Pinpoint the cell where the given text exists, returning its (x, y) midpoint coordinate. 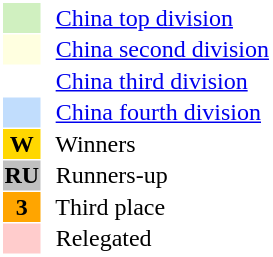
Winners (156, 144)
China top division (156, 18)
3 (22, 207)
RU (22, 175)
China second division (156, 49)
China fourth division (156, 113)
Runners-up (156, 175)
Third place (156, 207)
W (22, 144)
China third division (156, 81)
Relegated (156, 239)
